Return the [X, Y] coordinate for the center point of the cell that contains the specified text.  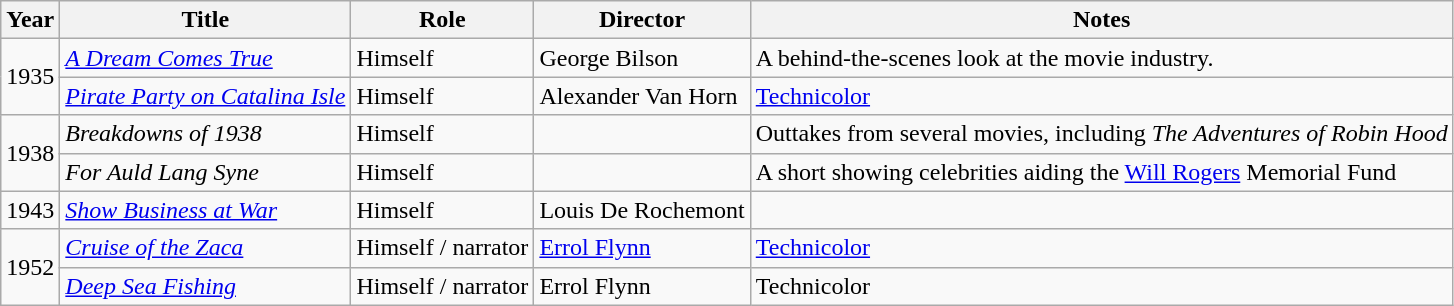
Show Business at War [206, 210]
Louis De Rochemont [642, 210]
Director [642, 20]
Year [30, 20]
For Auld Lang Syne [206, 172]
Cruise of the Zaca [206, 248]
Notes [1102, 20]
1935 [30, 77]
Alexander Van Horn [642, 96]
Title [206, 20]
Deep Sea Fishing [206, 286]
Role [442, 20]
Outtakes from several movies, including The Adventures of Robin Hood [1102, 134]
1943 [30, 210]
1938 [30, 153]
A Dream Comes True [206, 58]
A short showing celebrities aiding the Will Rogers Memorial Fund [1102, 172]
Pirate Party on Catalina Isle [206, 96]
A behind-the-scenes look at the movie industry. [1102, 58]
George Bilson [642, 58]
Breakdowns of 1938 [206, 134]
1952 [30, 267]
